Capture the cell that displays the provided text and extract its [X, Y] central coordinate. 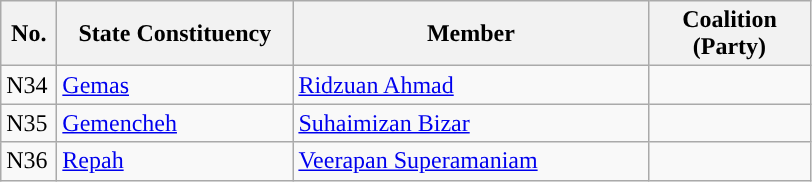
Suhaimizan Bizar [471, 123]
Repah [175, 161]
State Constituency [175, 34]
Ridzuan Ahmad [471, 85]
Member [471, 34]
Gemas [175, 85]
Coalition (Party) [730, 34]
N35 [29, 123]
N34 [29, 85]
Veerapan Superamaniam [471, 161]
Gemencheh [175, 123]
No. [29, 34]
N36 [29, 161]
